Output the (x, y) coordinate of the center of the cell containing the given text.  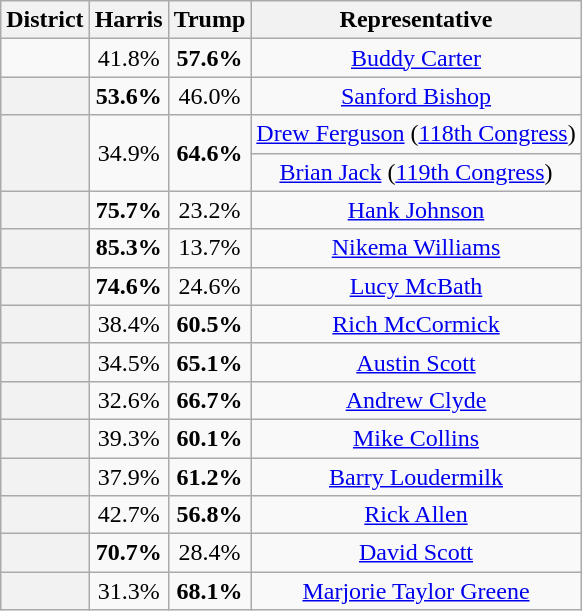
Nikema Williams (416, 248)
60.1% (210, 438)
Mike Collins (416, 438)
60.5% (210, 324)
Brian Jack (119th Congress) (416, 172)
61.2% (210, 477)
28.4% (210, 553)
37.9% (128, 477)
Rick Allen (416, 515)
Marjorie Taylor Greene (416, 591)
Austin Scott (416, 362)
34.5% (128, 362)
70.7% (128, 553)
64.6% (210, 153)
66.7% (210, 400)
Trump (210, 20)
Sanford Bishop (416, 96)
Buddy Carter (416, 58)
24.6% (210, 286)
41.8% (128, 58)
32.6% (128, 400)
38.4% (128, 324)
34.9% (128, 153)
Rich McCormick (416, 324)
75.7% (128, 210)
Lucy McBath (416, 286)
District (45, 20)
57.6% (210, 58)
Barry Loudermilk (416, 477)
46.0% (210, 96)
68.1% (210, 591)
Drew Ferguson (118th Congress) (416, 134)
65.1% (210, 362)
85.3% (128, 248)
Harris (128, 20)
Hank Johnson (416, 210)
David Scott (416, 553)
31.3% (128, 591)
Andrew Clyde (416, 400)
53.6% (128, 96)
13.7% (210, 248)
23.2% (210, 210)
74.6% (128, 286)
56.8% (210, 515)
Representative (416, 20)
42.7% (128, 515)
39.3% (128, 438)
